Locate the cell with the specified text and output its [x, y] center coordinate. 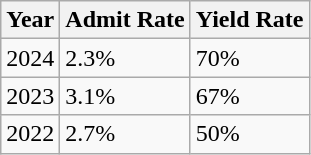
2022 [30, 134]
Yield Rate [250, 20]
2.7% [125, 134]
2.3% [125, 58]
50% [250, 134]
2024 [30, 58]
70% [250, 58]
67% [250, 96]
3.1% [125, 96]
2023 [30, 96]
Year [30, 20]
Admit Rate [125, 20]
